Detect which cell encompasses the target text, then output its (x, y) center coordinate. 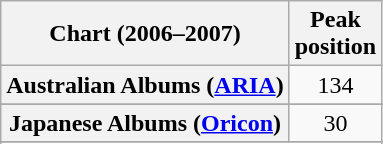
134 (335, 85)
Australian Albums (ARIA) (145, 85)
Chart (2006–2007) (145, 34)
30 (335, 123)
Japanese Albums (Oricon) (145, 123)
Peakposition (335, 34)
